For the text-containing cell, return its midpoint in (x, y) coordinate format. 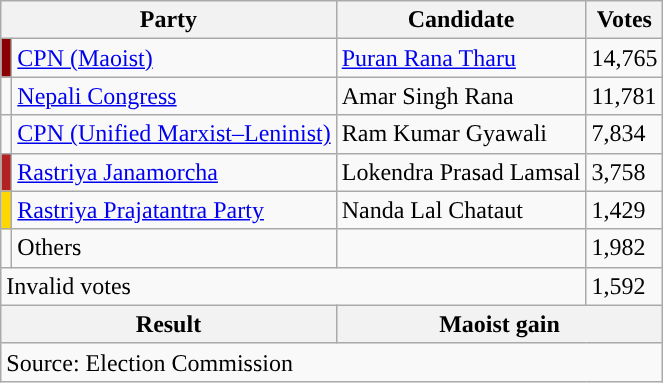
Others (174, 248)
1,429 (624, 210)
1,982 (624, 248)
7,834 (624, 134)
Puran Rana Tharu (461, 58)
Result (168, 324)
Lokendra Prasad Lamsal (461, 172)
Maoist gain (500, 324)
3,758 (624, 172)
Party (168, 20)
CPN (Unified Marxist–Leninist) (174, 134)
Invalid votes (294, 286)
Candidate (461, 20)
Rastriya Janamorcha (174, 172)
Nanda Lal Chataut (461, 210)
Amar Singh Rana (461, 96)
Ram Kumar Gyawali (461, 134)
1,592 (624, 286)
Nepali Congress (174, 96)
11,781 (624, 96)
Source: Election Commission (332, 362)
Votes (624, 20)
Rastriya Prajatantra Party (174, 210)
14,765 (624, 58)
CPN (Maoist) (174, 58)
